Output the [X, Y] coordinate of the center of the cell containing the given text.  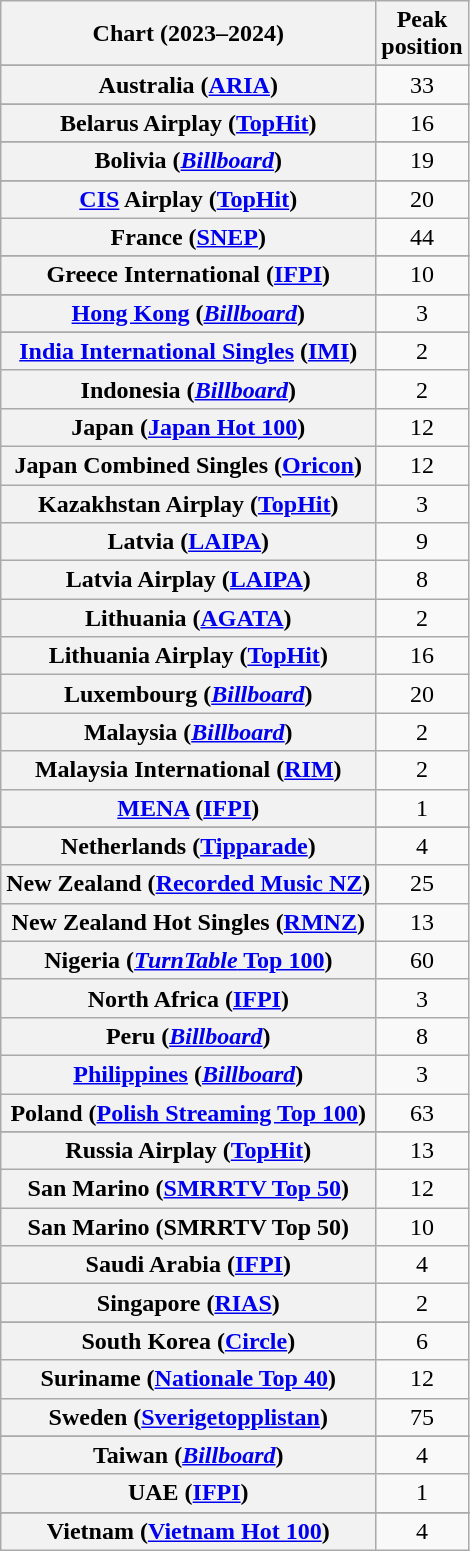
Latvia Airplay (LAIPA) [188, 580]
North Africa (IFPI) [188, 998]
France (SNEP) [188, 237]
Lithuania (AGATA) [188, 618]
Sweden (Sverigetopplistan) [188, 1417]
UAE (IFPI) [188, 1493]
South Korea (Circle) [188, 1341]
Luxembourg (Billboard) [188, 694]
Poland (Polish Streaming Top 100) [188, 1113]
Lithuania Airplay (TopHit) [188, 656]
Saudi Arabia (IFPI) [188, 1265]
Peru (Billboard) [188, 1036]
25 [422, 884]
Malaysia (Billboard) [188, 732]
Australia (ARIA) [188, 85]
Taiwan (Billboard) [188, 1455]
Indonesia (Billboard) [188, 389]
MENA (IFPI) [188, 808]
Latvia (LAIPA) [188, 542]
Nigeria (TurnTable Top 100) [188, 960]
6 [422, 1341]
Peakposition [422, 34]
Suriname (Nationale Top 40) [188, 1379]
Japan Combined Singles (Oricon) [188, 465]
Vietnam (Vietnam Hot 100) [188, 1531]
Japan (Japan Hot 100) [188, 427]
Belarus Airplay (TopHit) [188, 123]
CIS Airplay (TopHit) [188, 199]
New Zealand (Recorded Music NZ) [188, 884]
19 [422, 161]
Greece International (IFPI) [188, 275]
9 [422, 542]
Hong Kong (Billboard) [188, 313]
Netherlands (Tipparade) [188, 846]
India International Singles (IMI) [188, 351]
Singapore (RIAS) [188, 1303]
Russia Airplay (TopHit) [188, 1151]
Chart (2023–2024) [188, 34]
44 [422, 237]
60 [422, 960]
Malaysia International (RIM) [188, 770]
63 [422, 1113]
Bolivia (Billboard) [188, 161]
New Zealand Hot Singles (RMNZ) [188, 922]
75 [422, 1417]
Philippines (Billboard) [188, 1074]
Kazakhstan Airplay (TopHit) [188, 503]
33 [422, 85]
